From the cell containing the given text, extract its center point as (x, y) coordinate. 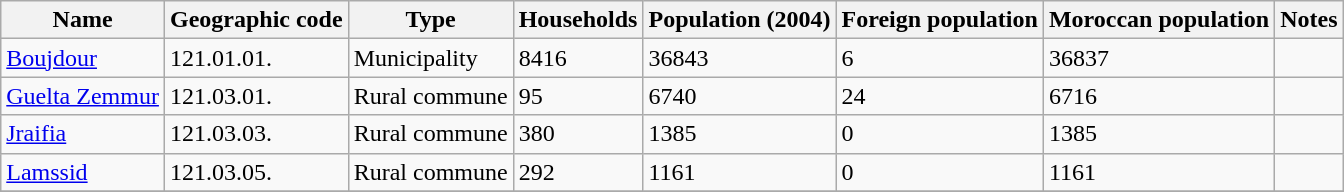
121.03.05. (256, 172)
24 (940, 96)
Households (578, 20)
Boujdour (83, 58)
Moroccan population (1158, 20)
Guelta Zemmur (83, 96)
95 (578, 96)
121.03.03. (256, 134)
121.01.01. (256, 58)
Municipality (430, 58)
6740 (740, 96)
Type (430, 20)
Population (2004) (740, 20)
6 (940, 58)
Geographic code (256, 20)
292 (578, 172)
Foreign population (940, 20)
8416 (578, 58)
121.03.01. (256, 96)
36837 (1158, 58)
Lamssid (83, 172)
380 (578, 134)
6716 (1158, 96)
Name (83, 20)
36843 (740, 58)
Notes (1309, 20)
Jraifia (83, 134)
